Provide the [x, y] coordinate of the cell's center where the given text is located.  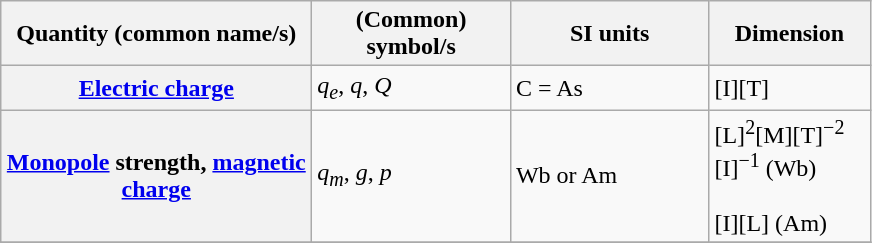
Electric charge [156, 88]
SI units [610, 34]
Dimension [790, 34]
(Common) symbol/s [412, 34]
Monopole strength, magnetic charge [156, 176]
[I][T] [790, 88]
C = As [610, 88]
qe, q, Q [412, 88]
Wb or Am [610, 176]
Quantity (common name/s) [156, 34]
[L]2[M][T]−2 [I]−1 (Wb)[I][L] (Am) [790, 176]
qm, g, p [412, 176]
